Find where the given text appears and provide that cell's center as (X, Y) coordinate. 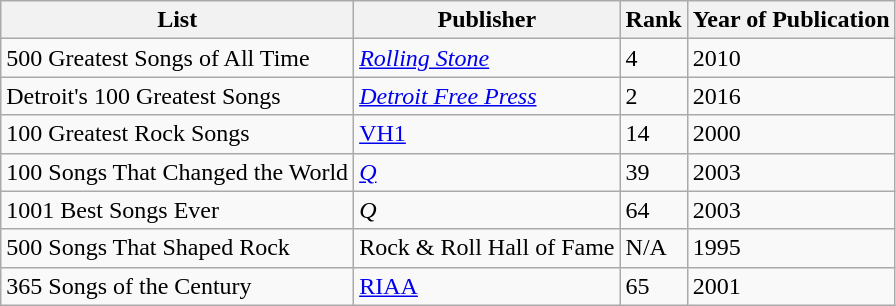
4 (654, 58)
100 Greatest Rock Songs (178, 134)
N/A (654, 248)
List (178, 20)
2010 (791, 58)
Publisher (487, 20)
500 Songs That Shaped Rock (178, 248)
65 (654, 286)
1995 (791, 248)
2 (654, 96)
Year of Publication (791, 20)
2000 (791, 134)
14 (654, 134)
2001 (791, 286)
Rolling Stone (487, 58)
RIAA (487, 286)
365 Songs of the Century (178, 286)
1001 Best Songs Ever (178, 210)
500 Greatest Songs of All Time (178, 58)
2016 (791, 96)
64 (654, 210)
Rock & Roll Hall of Fame (487, 248)
Rank (654, 20)
39 (654, 172)
Detroit's 100 Greatest Songs (178, 96)
100 Songs That Changed the World (178, 172)
Detroit Free Press (487, 96)
VH1 (487, 134)
